Identify which cell holds the provided text, then report its [x, y] central coordinate. 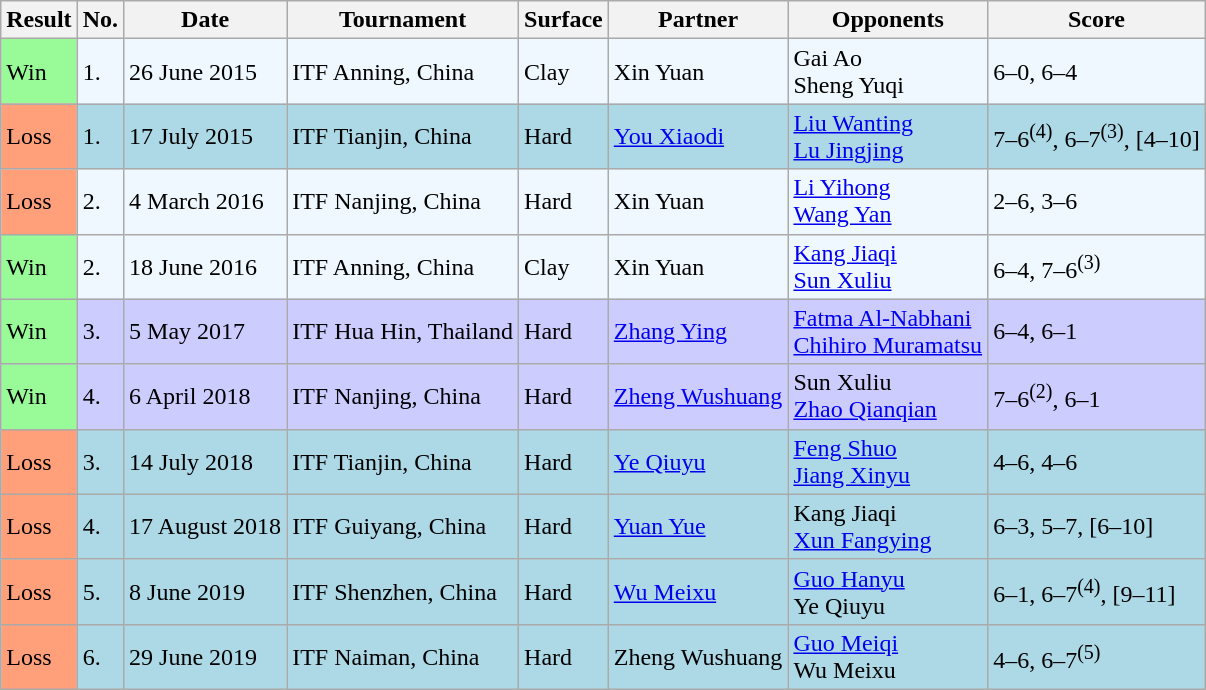
Yuan Yue [698, 526]
6 April 2018 [206, 396]
ITF Naiman, China [403, 656]
7–6(2), 6–1 [1097, 396]
Ye Qiuyu [698, 462]
6. [100, 656]
Fatma Al-Nabhani Chihiro Muramatsu [888, 332]
Guo Meiqi Wu Meixu [888, 656]
Sun Xuliu Zhao Qianqian [888, 396]
ITF Guiyang, China [403, 526]
Zhang Ying [698, 332]
Wu Meixu [698, 592]
Result [39, 20]
Feng Shuo Jiang Xinyu [888, 462]
Kang Jiaqi Sun Xuliu [888, 266]
Liu Wanting Lu Jingjing [888, 136]
4–6, 4–6 [1097, 462]
6–4, 6–1 [1097, 332]
Score [1097, 20]
17 August 2018 [206, 526]
5. [100, 592]
6–1, 6–7(4), [9–11] [1097, 592]
8 June 2019 [206, 592]
Date [206, 20]
Li Yihong Wang Yan [888, 202]
Guo Hanyu Ye Qiuyu [888, 592]
Partner [698, 20]
2–6, 3–6 [1097, 202]
Tournament [403, 20]
ITF Shenzhen, China [403, 592]
6–0, 6–4 [1097, 72]
Opponents [888, 20]
4 March 2016 [206, 202]
Gai Ao Sheng Yuqi [888, 72]
Kang Jiaqi Xun Fangying [888, 526]
7–6(4), 6–7(3), [4–10] [1097, 136]
29 June 2019 [206, 656]
6–4, 7–6(3) [1097, 266]
14 July 2018 [206, 462]
6–3, 5–7, [6–10] [1097, 526]
Surface [564, 20]
You Xiaodi [698, 136]
ITF Hua Hin, Thailand [403, 332]
No. [100, 20]
4–6, 6–7(5) [1097, 656]
26 June 2015 [206, 72]
17 July 2015 [206, 136]
5 May 2017 [206, 332]
18 June 2016 [206, 266]
